Detect which cell encompasses the target text, then output its [X, Y] center coordinate. 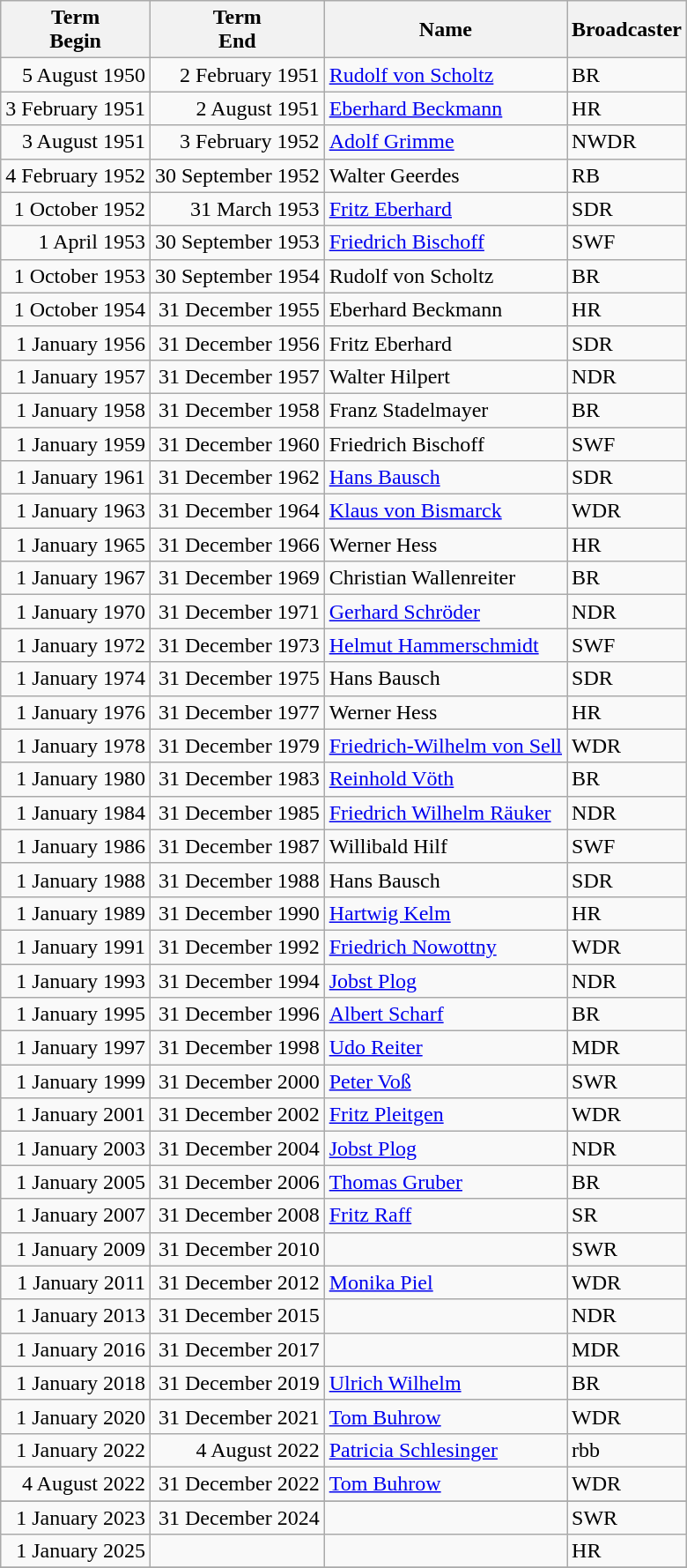
1 January 1963 [76, 511]
1 January 2003 [76, 1148]
31 December 2019 [237, 1383]
31 December 1966 [237, 545]
1 January 1976 [76, 712]
30 September 1952 [237, 175]
1 January 2025 [76, 1551]
Walter Hilpert [446, 376]
RB [627, 175]
TermEnd [237, 30]
Franz Stadelmayer [446, 410]
Udo Reiter [446, 1048]
Peter Voß [446, 1081]
Name [446, 30]
31 December 2010 [237, 1249]
Broadcaster [627, 30]
Christian Wallenreiter [446, 578]
31 December 2002 [237, 1115]
1 January 2013 [76, 1316]
1 January 2018 [76, 1383]
1 January 2009 [76, 1249]
Fritz Pleitgen [446, 1115]
1 January 1993 [76, 981]
31 December 1956 [237, 343]
1 January 2016 [76, 1349]
1 January 1995 [76, 1014]
rbb [627, 1450]
31 December 2017 [237, 1349]
Thomas Gruber [446, 1182]
1 January 2007 [76, 1215]
1 January 1958 [76, 410]
31 December 2008 [237, 1215]
1 January 2020 [76, 1416]
31 December 2024 [237, 1517]
31 December 1979 [237, 746]
31 December 1994 [237, 981]
31 December 2015 [237, 1316]
1 January 1957 [76, 376]
Helmut Hammerschmidt [446, 645]
31 December 1998 [237, 1048]
31 December 1969 [237, 578]
1 January 1967 [76, 578]
1 April 1953 [76, 242]
3 February 1951 [76, 108]
31 December 2012 [237, 1282]
1 October 1954 [76, 309]
1 January 2001 [76, 1115]
2 February 1951 [237, 75]
30 September 1954 [237, 276]
Friedrich Wilhelm Räuker [446, 813]
3 February 1952 [237, 142]
31 December 1973 [237, 645]
1 January 1984 [76, 813]
1 January 1999 [76, 1081]
1 January 1989 [76, 913]
31 December 1996 [237, 1014]
1 January 2023 [76, 1517]
31 December 1977 [237, 712]
31 December 1983 [237, 779]
31 December 1975 [237, 679]
1 October 1953 [76, 276]
31 December 2004 [237, 1148]
31 December 2021 [237, 1416]
Reinhold Vöth [446, 779]
31 December 1990 [237, 913]
TermBegin [76, 30]
3 August 1951 [76, 142]
Fritz Raff [446, 1215]
31 December 1955 [237, 309]
1 January 1959 [76, 443]
Adolf Grimme [446, 142]
SR [627, 1215]
31 December 1957 [237, 376]
31 December 1988 [237, 880]
31 December 1964 [237, 511]
1 January 1972 [76, 645]
1 January 2022 [76, 1450]
1 January 1974 [76, 679]
Albert Scharf [446, 1014]
1 January 1970 [76, 612]
Hartwig Kelm [446, 913]
Gerhard Schröder [446, 612]
31 December 1958 [237, 410]
5 August 1950 [76, 75]
Monika Piel [446, 1282]
Patricia Schlesinger [446, 1450]
1 January 1986 [76, 846]
31 December 1971 [237, 612]
1 January 1997 [76, 1048]
4 February 1952 [76, 175]
Willibald Hilf [446, 846]
1 October 1952 [76, 209]
Ulrich Wilhelm [446, 1383]
2 August 1951 [237, 108]
1 January 1980 [76, 779]
31 December 2022 [237, 1483]
31 December 2000 [237, 1081]
Friedrich Nowottny [446, 947]
31 December 1987 [237, 846]
31 December 1992 [237, 947]
1 January 1978 [76, 746]
1 January 1956 [76, 343]
1 January 1991 [76, 947]
Friedrich-Wilhelm von Sell [446, 746]
1 January 2005 [76, 1182]
31 December 2006 [237, 1182]
1 January 1961 [76, 478]
NWDR [627, 142]
1 January 1988 [76, 880]
Walter Geerdes [446, 175]
31 March 1953 [237, 209]
1 January 1965 [76, 545]
Klaus von Bismarck [446, 511]
31 December 1985 [237, 813]
31 December 1960 [237, 443]
30 September 1953 [237, 242]
1 January 2011 [76, 1282]
31 December 1962 [237, 478]
